Extract the [X, Y] coordinate from the center of the cell holding the provided text.  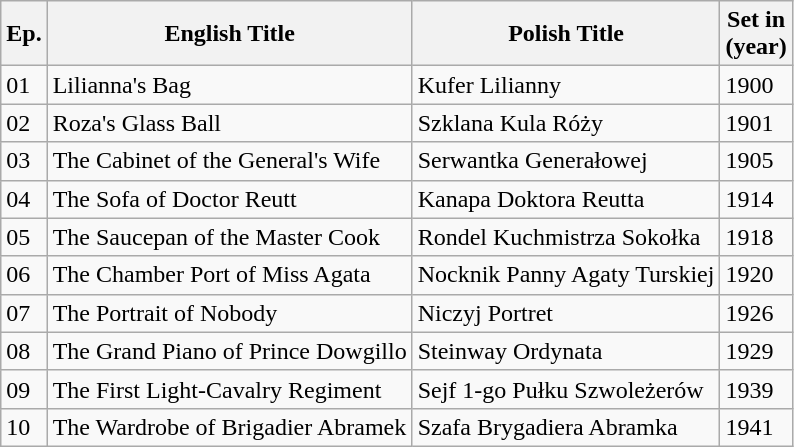
1901 [756, 123]
1939 [756, 389]
1918 [756, 237]
1941 [756, 427]
Set in(year) [756, 34]
English Title [230, 34]
08 [24, 351]
07 [24, 313]
1926 [756, 313]
Steinway Ordynata [566, 351]
1920 [756, 275]
The First Light-Cavalry Regiment [230, 389]
09 [24, 389]
The Portrait of Nobody [230, 313]
Sejf 1-go Pułku Szwoleżerów [566, 389]
The Chamber Port of Miss Agata [230, 275]
04 [24, 199]
1905 [756, 161]
The Wardrobe of Brigadier Abramek [230, 427]
Polish Title [566, 34]
Rondel Kuchmistrza Sokołka [566, 237]
02 [24, 123]
Nocknik Panny Agaty Turskiej [566, 275]
Roza's Glass Ball [230, 123]
Niczyj Portret [566, 313]
Kufer Lilianny [566, 85]
Lilianna's Bag [230, 85]
Szafa Brygadiera Abramka [566, 427]
01 [24, 85]
Ep. [24, 34]
The Saucepan of the Master Cook [230, 237]
10 [24, 427]
The Cabinet of the General's Wife [230, 161]
05 [24, 237]
Szklana Kula Róży [566, 123]
1929 [756, 351]
06 [24, 275]
1914 [756, 199]
The Sofa of Doctor Reutt [230, 199]
The Grand Piano of Prince Dowgillo [230, 351]
Serwantka Generałowej [566, 161]
1900 [756, 85]
Kanapa Doktora Reutta [566, 199]
03 [24, 161]
